Search for the cell housing the specified text and yield its (X, Y) center coordinate. 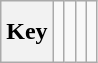
Key (27, 32)
